Output the (X, Y) coordinate of the center of the cell containing the given text.  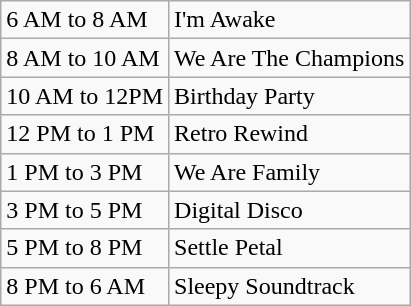
5 PM to 8 PM (85, 248)
10 AM to 12PM (85, 96)
Retro Rewind (290, 134)
8 AM to 10 AM (85, 58)
Settle Petal (290, 248)
We Are Family (290, 172)
Birthday Party (290, 96)
3 PM to 5 PM (85, 210)
I'm Awake (290, 20)
Digital Disco (290, 210)
Sleepy Soundtrack (290, 286)
We Are The Champions (290, 58)
8 PM to 6 AM (85, 286)
12 PM to 1 PM (85, 134)
1 PM to 3 PM (85, 172)
6 AM to 8 AM (85, 20)
